Capture the cell that displays the provided text and extract its (x, y) central coordinate. 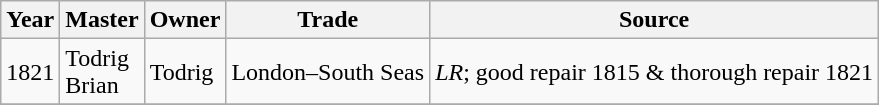
LR; good repair 1815 & thorough repair 1821 (654, 72)
Todrig (185, 72)
TodrigBrian (102, 72)
Year (30, 20)
Source (654, 20)
London–South Seas (328, 72)
1821 (30, 72)
Trade (328, 20)
Master (102, 20)
Owner (185, 20)
